Search for the cell housing the specified text and yield its (X, Y) center coordinate. 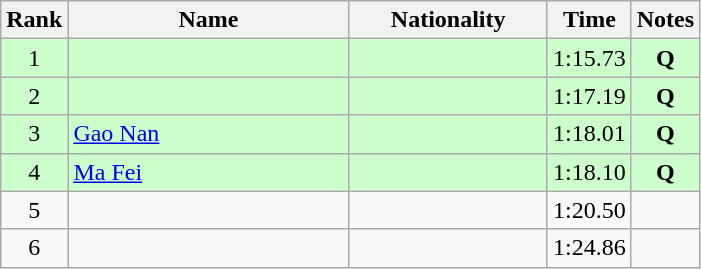
6 (34, 248)
5 (34, 210)
1:24.86 (589, 248)
2 (34, 96)
1:18.01 (589, 134)
3 (34, 134)
1:18.10 (589, 172)
Nationality (448, 20)
Ma Fei (208, 172)
Notes (665, 20)
Name (208, 20)
1:17.19 (589, 96)
1:20.50 (589, 210)
Rank (34, 20)
4 (34, 172)
1 (34, 58)
Time (589, 20)
1:15.73 (589, 58)
Gao Nan (208, 134)
